Output the [x, y] coordinate of the center of the cell containing the given text.  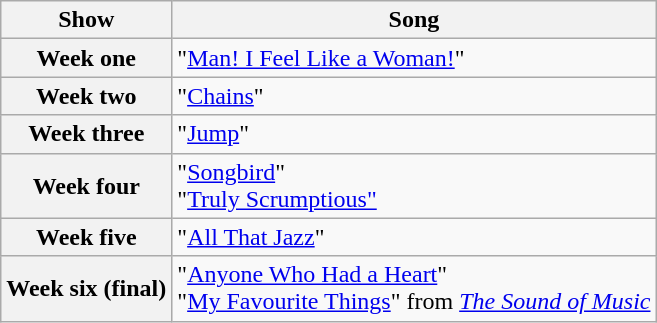
Week three [86, 134]
"Man! I Feel Like a Woman!" [414, 58]
"Jump" [414, 134]
"All That Jazz" [414, 237]
"Chains" [414, 96]
Week six (final) [86, 288]
"Songbird" "Truly Scrumptious" [414, 186]
Song [414, 20]
Week four [86, 186]
Week five [86, 237]
"Anyone Who Had a Heart" "My Favourite Things" from The Sound of Music [414, 288]
Week two [86, 96]
Week one [86, 58]
Show [86, 20]
